Capture the cell that displays the provided text and extract its (x, y) central coordinate. 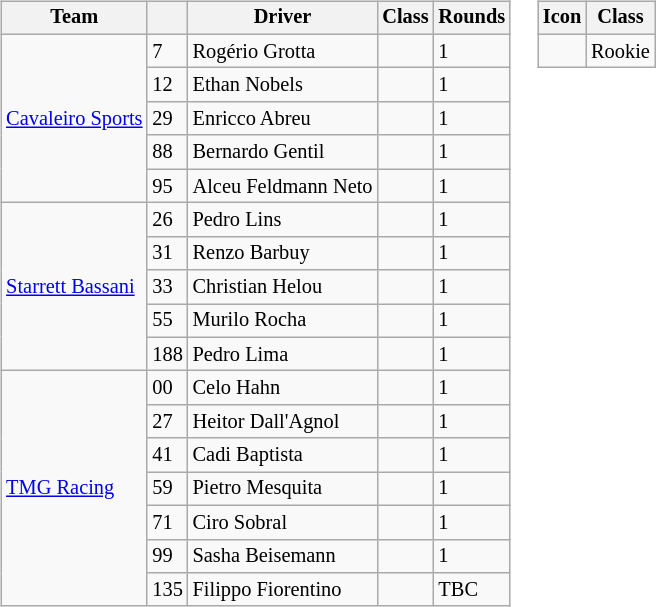
Murilo Rocha (283, 321)
Sasha Beisemann (283, 556)
Pietro Mesquita (283, 489)
Rounds (472, 18)
188 (167, 354)
Christian Helou (283, 287)
95 (167, 186)
Pedro Lins (283, 220)
41 (167, 455)
12 (167, 85)
Team (74, 18)
88 (167, 152)
Filippo Fiorentino (283, 590)
33 (167, 287)
Ethan Nobels (283, 85)
55 (167, 321)
Rogério Grotta (283, 51)
Driver (283, 18)
Cavaleiro Sports (74, 118)
26 (167, 220)
Heitor Dall'Agnol (283, 422)
71 (167, 522)
135 (167, 590)
TMG Racing (74, 489)
Icon (562, 18)
59 (167, 489)
99 (167, 556)
Ciro Sobral (283, 522)
7 (167, 51)
00 (167, 388)
Alceu Feldmann Neto (283, 186)
Renzo Barbuy (283, 253)
Pedro Lima (283, 354)
29 (167, 119)
Enricco Abreu (283, 119)
27 (167, 422)
Rookie (620, 51)
TBC (472, 590)
Celo Hahn (283, 388)
Bernardo Gentil (283, 152)
Starrett Bassani (74, 287)
31 (167, 253)
Cadi Baptista (283, 455)
